Output the (x, y) coordinate of the center of the cell containing the given text.  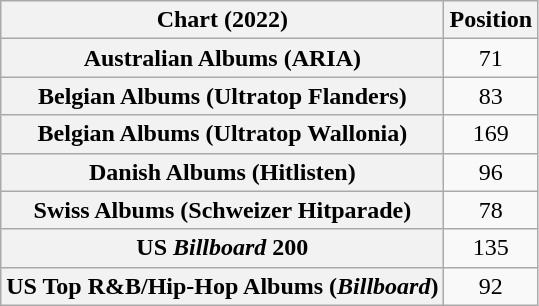
83 (491, 96)
Position (491, 20)
Chart (2022) (222, 20)
Belgian Albums (Ultratop Wallonia) (222, 134)
135 (491, 248)
Belgian Albums (Ultratop Flanders) (222, 96)
Danish Albums (Hitlisten) (222, 172)
US Billboard 200 (222, 248)
Australian Albums (ARIA) (222, 58)
169 (491, 134)
78 (491, 210)
71 (491, 58)
US Top R&B/Hip-Hop Albums (Billboard) (222, 286)
96 (491, 172)
92 (491, 286)
Swiss Albums (Schweizer Hitparade) (222, 210)
